Provide the (X, Y) coordinate of the cell's center where the given text is located.  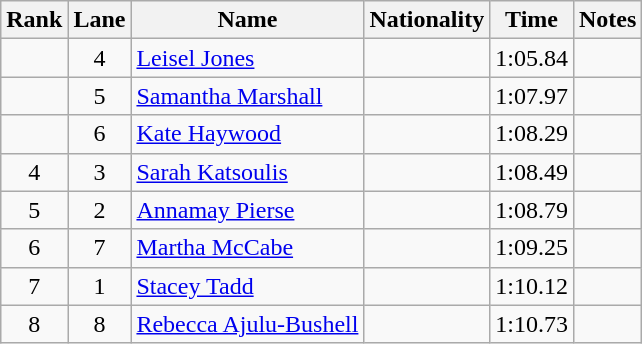
Kate Haywood (248, 134)
1 (100, 286)
Nationality (427, 20)
1:05.84 (532, 58)
1:08.29 (532, 134)
1:08.49 (532, 172)
1:10.12 (532, 286)
1:10.73 (532, 324)
Samantha Marshall (248, 96)
1:08.79 (532, 210)
Name (248, 20)
2 (100, 210)
Lane (100, 20)
Sarah Katsoulis (248, 172)
1:07.97 (532, 96)
Leisel Jones (248, 58)
Rank (34, 20)
3 (100, 172)
Martha McCabe (248, 248)
Notes (607, 20)
Time (532, 20)
1:09.25 (532, 248)
Rebecca Ajulu-Bushell (248, 324)
Stacey Tadd (248, 286)
Annamay Pierse (248, 210)
